Capture the cell that displays the provided text and extract its (x, y) central coordinate. 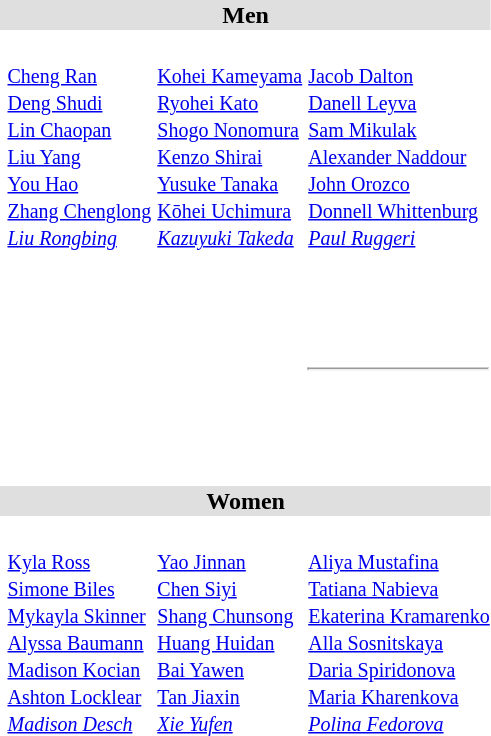
Men (246, 15)
Cheng Ran Deng Shudi Lin Chaopan Liu Yang You Hao Zhang Chenglong Liu Rongbing (80, 142)
Kohei Kameyama Ryohei Kato Shogo Nonomura Kenzo Shirai Yusuke Tanaka Kōhei Uchimura Kazuyuki Takeda (230, 142)
Women (246, 501)
